Return [x, y] of the center of cell containing provided text 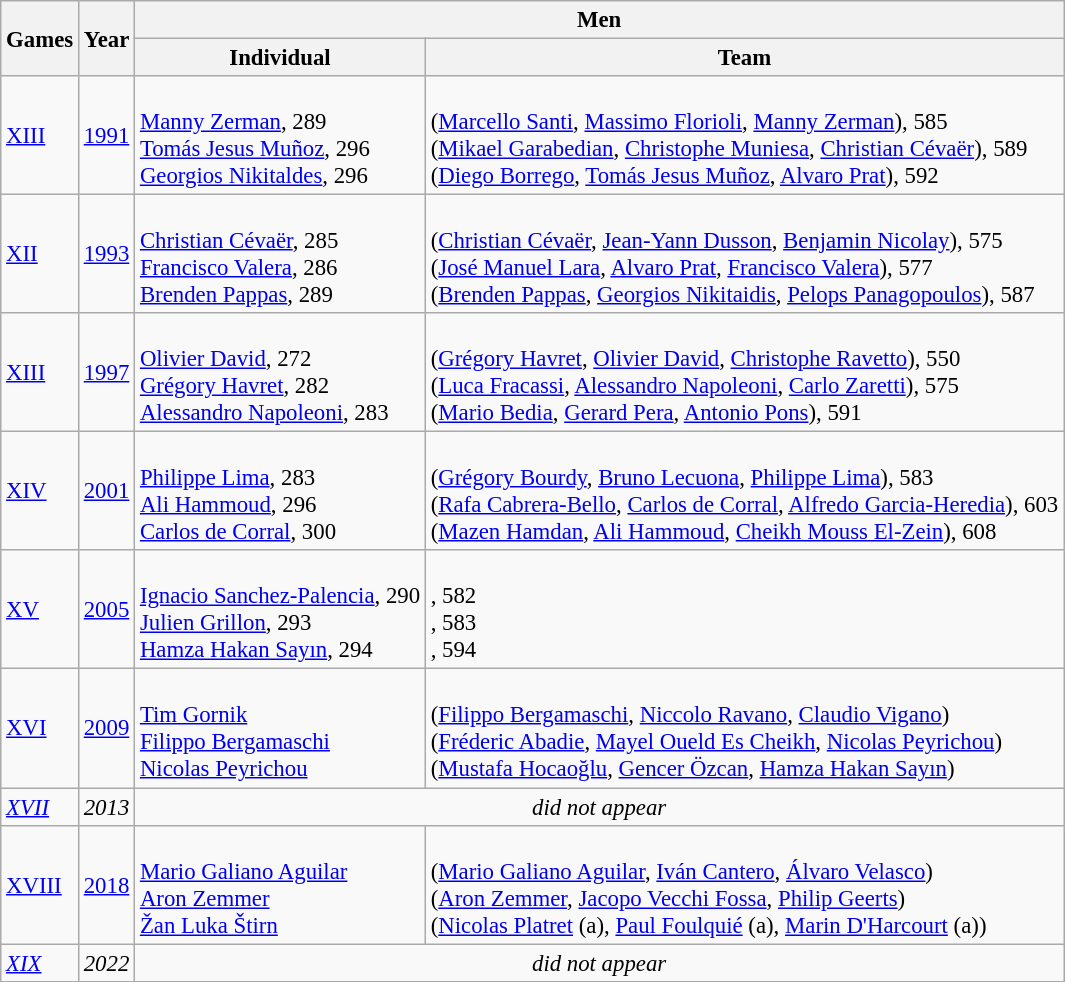
Ignacio Sanchez-Palencia, 290 Julien Grillon, 293 Hamza Hakan Sayın, 294 [280, 610]
1993 [106, 254]
XIX [40, 963]
Year [106, 38]
XVI [40, 728]
Olivier David, 272 Grégory Havret, 282 Alessandro Napoleoni, 283 [280, 372]
2018 [106, 884]
XVIII [40, 884]
XVII [40, 807]
Mario Galiano Aguilar Aron Zemmer Žan Luka Štirn [280, 884]
2009 [106, 728]
Philippe Lima, 283 Ali Hammoud, 296 Carlos de Corral, 300 [280, 492]
XV [40, 610]
XII [40, 254]
1997 [106, 372]
2022 [106, 963]
Christian Cévaër, 285 Francisco Valera, 286 Brenden Pappas, 289 [280, 254]
Team [744, 58]
, 582 , 583 , 594 [744, 610]
Individual [280, 58]
2001 [106, 492]
Tim Gornik Filippo Bergamaschi Nicolas Peyrichou [280, 728]
XIV [40, 492]
2005 [106, 610]
Games [40, 38]
2013 [106, 807]
Men [600, 20]
1991 [106, 136]
Manny Zerman, 289 Tomás Jesus Muñoz, 296 Georgios Nikitaldes, 296 [280, 136]
